Return (X, Y) of the center of cell containing provided text 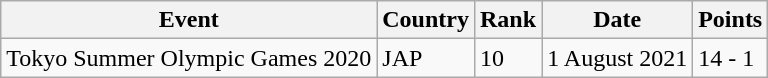
Country (426, 20)
JAP (426, 58)
Date (618, 20)
1 August 2021 (618, 58)
Rank (508, 20)
Tokyo Summer Olympic Games 2020 (189, 58)
10 (508, 58)
14 - 1 (730, 58)
Points (730, 20)
Event (189, 20)
